Determine the (x, y) coordinate at the center of the cell enclosing the given text.  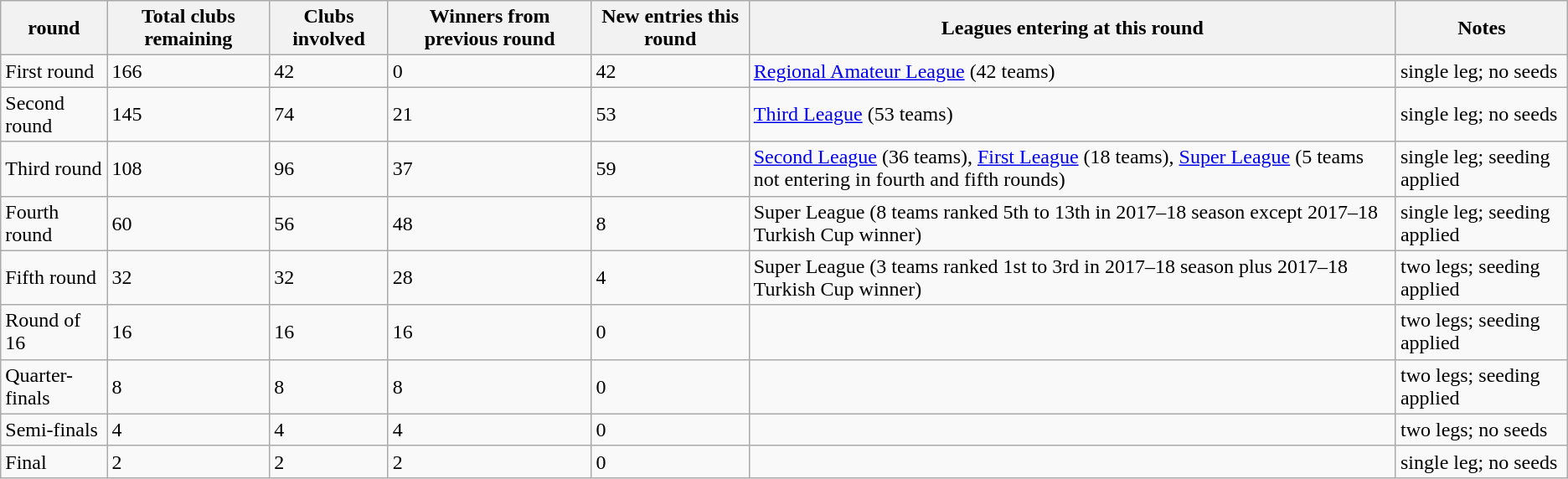
Winners from previous round (489, 28)
Fifth round (54, 278)
60 (188, 223)
Final (54, 461)
Super League (8 teams ranked 5th to 13th in 2017–18 season except 2017–18 Turkish Cup winner) (1072, 223)
Second round (54, 114)
74 (328, 114)
Fourth round (54, 223)
96 (328, 169)
48 (489, 223)
59 (670, 169)
Notes (1481, 28)
Total clubs remaining (188, 28)
108 (188, 169)
Third League (53 teams) (1072, 114)
First round (54, 71)
Leagues entering at this round (1072, 28)
Super League (3 teams ranked 1st to 3rd in 2017–18 season plus 2017–18 Turkish Cup winner) (1072, 278)
28 (489, 278)
Third round (54, 169)
Clubs involved (328, 28)
Second League (36 teams), First League (18 teams), Super League (5 teams not entering in fourth and fifth rounds) (1072, 169)
Semi-finals (54, 430)
21 (489, 114)
166 (188, 71)
Regional Amateur League (42 teams) (1072, 71)
round (54, 28)
two legs; no seeds (1481, 430)
145 (188, 114)
37 (489, 169)
53 (670, 114)
Quarter-finals (54, 387)
56 (328, 223)
New entries this round (670, 28)
Round of 16 (54, 332)
